Find where the given text appears and provide that cell's center as [X, Y] coordinate. 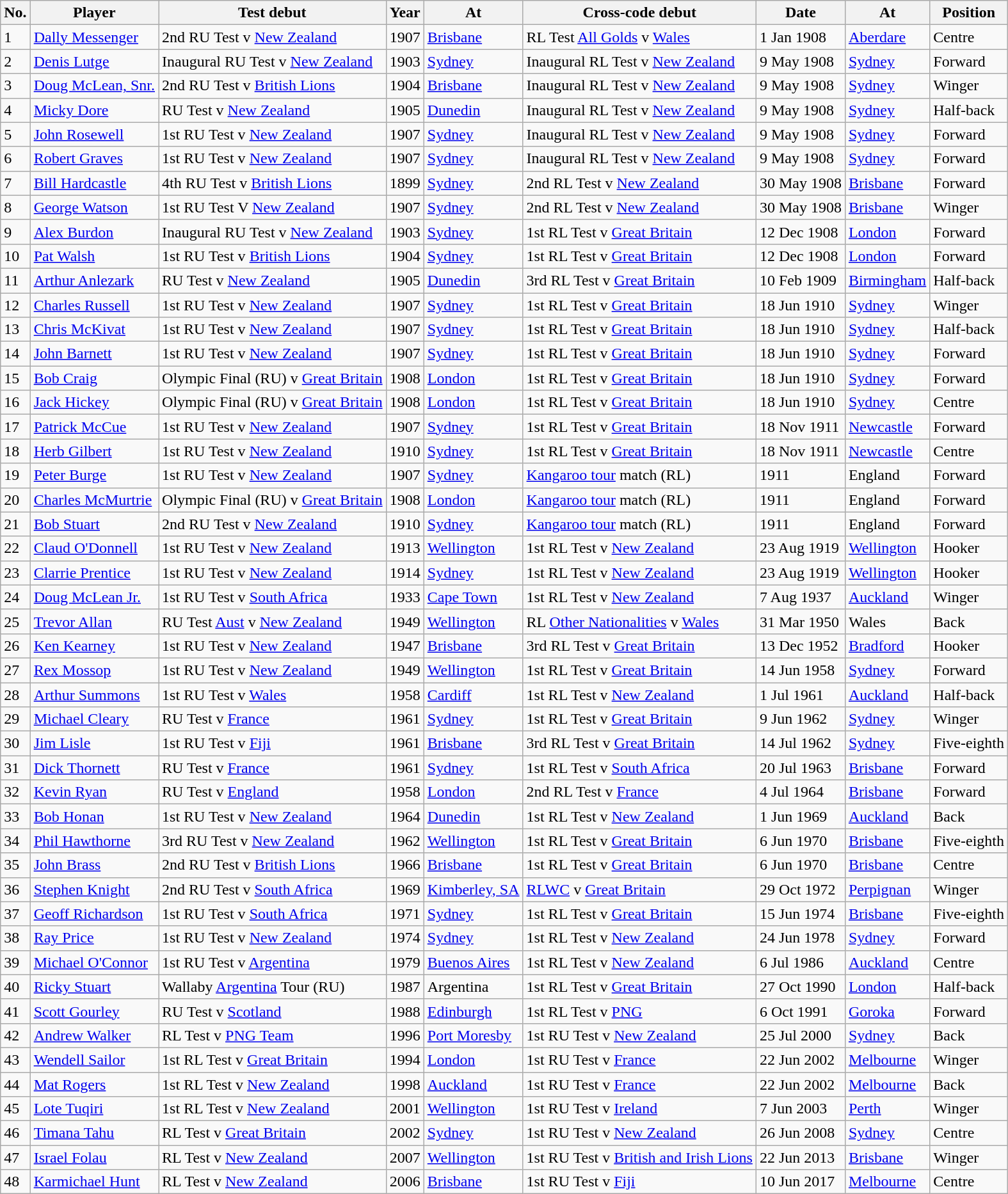
1 Jun 1969 [800, 816]
Charles Russell [94, 305]
27 [15, 670]
1st RU Test v British and Irish Lions [639, 1158]
Geoff Richardson [94, 914]
9 [15, 232]
RU Test v England [273, 792]
Goroka [887, 1011]
1988 [404, 1011]
Israel Folau [94, 1158]
29 Oct 1972 [800, 889]
Cross-code debut [639, 13]
43 [15, 1060]
Date [800, 13]
29 [15, 719]
1st RU Test v Wales [273, 694]
1947 [404, 646]
3rd RU Test v New Zealand [273, 841]
8 [15, 207]
2002 [404, 1133]
Jim Lisle [94, 744]
1933 [404, 597]
1979 [404, 962]
48 [15, 1182]
36 [15, 889]
Position [969, 13]
1914 [404, 573]
12 [15, 305]
RLWC v Great Britain [639, 889]
Player [94, 13]
1 Jan 1908 [800, 37]
16 [15, 402]
11 [15, 280]
Perpignan [887, 889]
Bill Hardcastle [94, 183]
Kevin Ryan [94, 792]
46 [15, 1133]
21 [15, 524]
37 [15, 914]
RL Other Nationalities v Wales [639, 621]
7 Jun 2003 [800, 1109]
1969 [404, 889]
34 [15, 841]
35 [15, 865]
Robert Graves [94, 159]
Rex Mossop [94, 670]
10 [15, 256]
1st RL Test v PNG [639, 1011]
18 [15, 451]
Wallaby Argentina Tour (RU) [273, 987]
1st RU Test v British Lions [273, 256]
1899 [404, 183]
32 [15, 792]
Herb Gilbert [94, 451]
Trevor Allan [94, 621]
20 Jul 1963 [800, 768]
Arthur Anlezark [94, 280]
13 [15, 330]
14 [15, 354]
24 [15, 597]
Bradford [887, 646]
1913 [404, 548]
2nd RL Test v France [639, 792]
15 Jun 1974 [800, 914]
44 [15, 1085]
Stephen Knight [94, 889]
Micky Dore [94, 110]
1974 [404, 938]
41 [15, 1011]
Lote Tuqiri [94, 1109]
47 [15, 1158]
Michael Cleary [94, 719]
40 [15, 987]
2007 [404, 1158]
Cape Town [474, 597]
Port Moresby [474, 1035]
Cardiff [474, 694]
Patrick McCue [94, 427]
Edinburgh [474, 1011]
RU Test v Scotland [273, 1011]
1994 [404, 1060]
No. [15, 13]
1st RU Test v Argentina [273, 962]
1st RU Test V New Zealand [273, 207]
24 Jun 1978 [800, 938]
John Rosewell [94, 134]
14 Jul 1962 [800, 744]
10 Jun 2017 [800, 1182]
5 [15, 134]
Phil Hawthorne [94, 841]
6 Oct 1991 [800, 1011]
2nd RU Test v South Africa [273, 889]
Timana Tahu [94, 1133]
Scott Gourley [94, 1011]
Peter Burge [94, 475]
19 [15, 475]
Buenos Aires [474, 962]
27 Oct 1990 [800, 987]
4 [15, 110]
17 [15, 427]
Denis Lutge [94, 61]
9 Jun 1962 [800, 719]
Test debut [273, 13]
Claud O'Donnell [94, 548]
7 [15, 183]
Michael O'Connor [94, 962]
Charles McMurtrie [94, 500]
45 [15, 1109]
14 Jun 1958 [800, 670]
10 Feb 1909 [800, 280]
Clarrie Prentice [94, 573]
1996 [404, 1035]
4 Jul 1964 [800, 792]
John Brass [94, 865]
RL Test All Golds v Wales [639, 37]
22 [15, 548]
42 [15, 1035]
RL Test v PNG Team [273, 1035]
Bob Stuart [94, 524]
1966 [404, 865]
22 Jun 2013 [800, 1158]
2006 [404, 1182]
26 Jun 2008 [800, 1133]
1964 [404, 816]
6 [15, 159]
6 Jul 1986 [800, 962]
Dally Messenger [94, 37]
1st RU Test v Ireland [639, 1109]
RU Test Aust v New Zealand [273, 621]
2001 [404, 1109]
30 [15, 744]
Wales [887, 621]
38 [15, 938]
1998 [404, 1085]
1 [15, 37]
Ray Price [94, 938]
Jack Hickey [94, 402]
Alex Burdon [94, 232]
Birmingham [887, 280]
3 [15, 86]
25 [15, 621]
Karmichael Hunt [94, 1182]
15 [15, 378]
Year [404, 13]
25 Jul 2000 [800, 1035]
Arthur Summons [94, 694]
20 [15, 500]
13 Dec 1952 [800, 646]
28 [15, 694]
23 [15, 573]
Andrew Walker [94, 1035]
Argentina [474, 987]
Wendell Sailor [94, 1060]
1962 [404, 841]
Doug McLean Jr. [94, 597]
George Watson [94, 207]
2 [15, 61]
26 [15, 646]
RL Test v Great Britain [273, 1133]
31 Mar 1950 [800, 621]
Ken Kearney [94, 646]
Chris McKivat [94, 330]
Kimberley, SA [474, 889]
1987 [404, 987]
Aberdare [887, 37]
Doug McLean, Snr. [94, 86]
4th RU Test v British Lions [273, 183]
Dick Thornett [94, 768]
Ricky Stuart [94, 987]
Mat Rogers [94, 1085]
Bob Honan [94, 816]
33 [15, 816]
7 Aug 1937 [800, 597]
1971 [404, 914]
39 [15, 962]
1 Jul 1961 [800, 694]
Pat Walsh [94, 256]
John Barnett [94, 354]
Bob Craig [94, 378]
1st RL Test v South Africa [639, 768]
Perth [887, 1109]
31 [15, 768]
